Extract the (x, y) coordinate from the center of the cell holding the provided text.  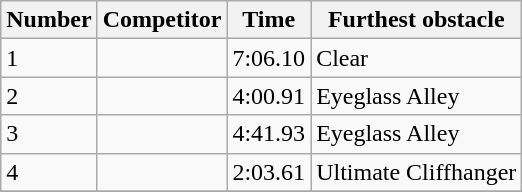
2:03.61 (269, 172)
Number (49, 20)
7:06.10 (269, 58)
4 (49, 172)
Furthest obstacle (416, 20)
Clear (416, 58)
Competitor (162, 20)
3 (49, 134)
Ultimate Cliffhanger (416, 172)
2 (49, 96)
4:41.93 (269, 134)
1 (49, 58)
Time (269, 20)
4:00.91 (269, 96)
